Locate the cell with the specified text and output its (x, y) center coordinate. 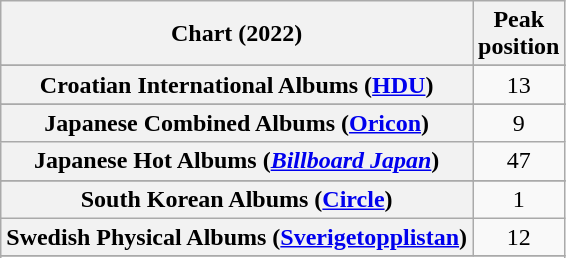
Croatian International Albums (HDU) (237, 85)
Swedish Physical Albums (Sverigetopplistan) (237, 237)
Peakposition (519, 34)
12 (519, 237)
South Korean Albums (Circle) (237, 199)
9 (519, 123)
Chart (2022) (237, 34)
47 (519, 161)
Japanese Combined Albums (Oricon) (237, 123)
Japanese Hot Albums (Billboard Japan) (237, 161)
1 (519, 199)
13 (519, 85)
